From the cell containing the given text, extract its center point as [x, y] coordinate. 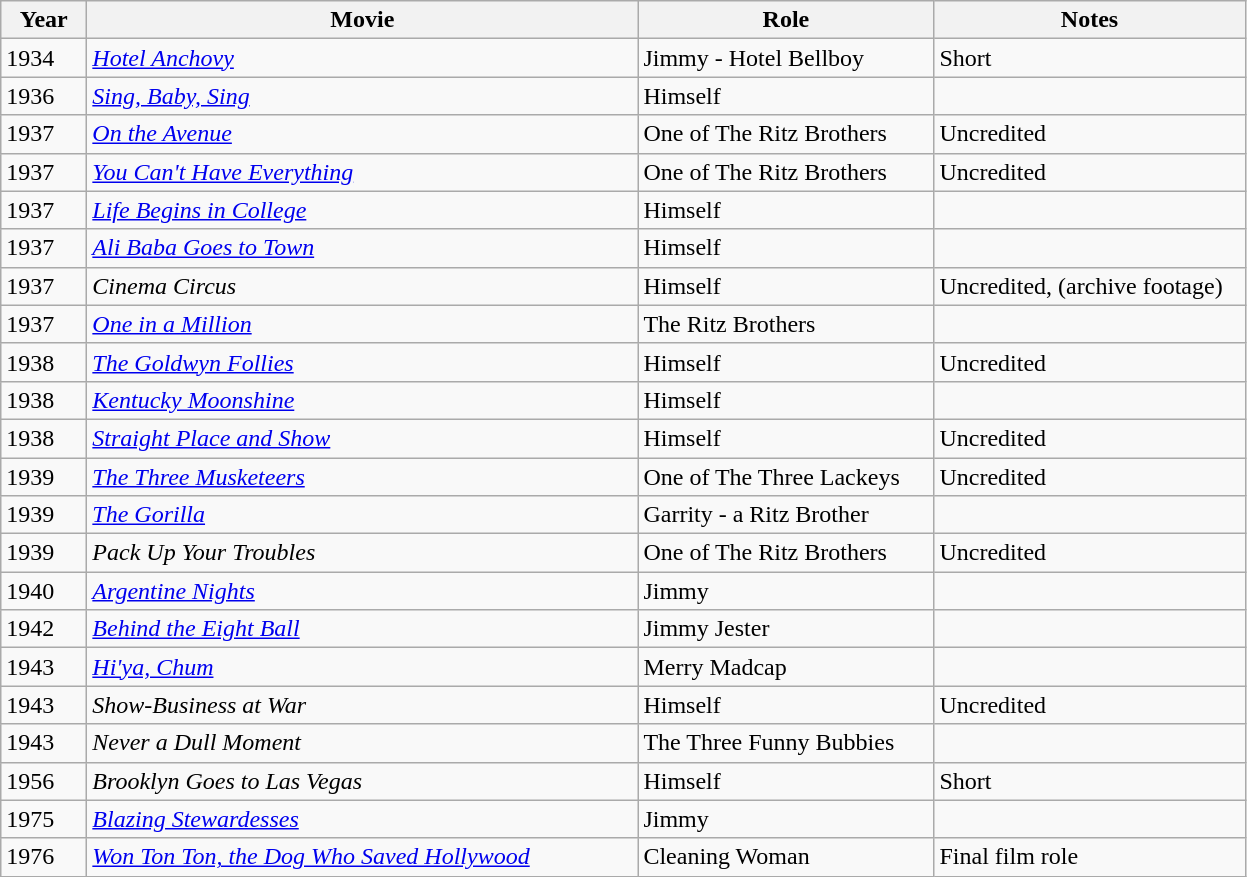
Argentine Nights [362, 591]
Hotel Anchovy [362, 58]
Year [44, 20]
Won Ton Ton, the Dog Who Saved Hollywood [362, 857]
The Three Musketeers [362, 477]
Straight Place and Show [362, 438]
1976 [44, 857]
Pack Up Your Troubles [362, 553]
Life Begins in College [362, 210]
Jimmy - Hotel Bellboy [786, 58]
Kentucky Moonshine [362, 400]
1940 [44, 591]
The Goldwyn Follies [362, 362]
The Ritz Brothers [786, 324]
1975 [44, 819]
You Can't Have Everything [362, 172]
Behind the Eight Ball [362, 629]
Sing, Baby, Sing [362, 96]
Blazing Stewardesses [362, 819]
The Gorilla [362, 515]
Role [786, 20]
Brooklyn Goes to Las Vegas [362, 781]
1942 [44, 629]
One in a Million [362, 324]
Jimmy Jester [786, 629]
Final film role [1090, 857]
Movie [362, 20]
On the Avenue [362, 134]
One of The Three Lackeys [786, 477]
1956 [44, 781]
Show-Business at War [362, 705]
1936 [44, 96]
Merry Madcap [786, 667]
Hi'ya, Chum [362, 667]
Notes [1090, 20]
Uncredited, (archive footage) [1090, 286]
1934 [44, 58]
Cinema Circus [362, 286]
Ali Baba Goes to Town [362, 248]
Cleaning Woman [786, 857]
Garrity - a Ritz Brother [786, 515]
The Three Funny Bubbies [786, 743]
Never a Dull Moment [362, 743]
